Identify which cell holds the provided text, then report its (X, Y) central coordinate. 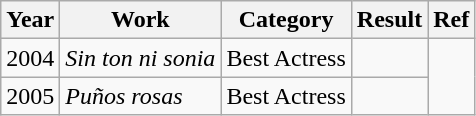
2005 (30, 96)
2004 (30, 58)
Ref (452, 20)
Sin ton ni sonia (140, 58)
Puños rosas (140, 96)
Work (140, 20)
Year (30, 20)
Result (389, 20)
Category (286, 20)
